Provide the (x, y) coordinate of the cell's center where the given text is located.  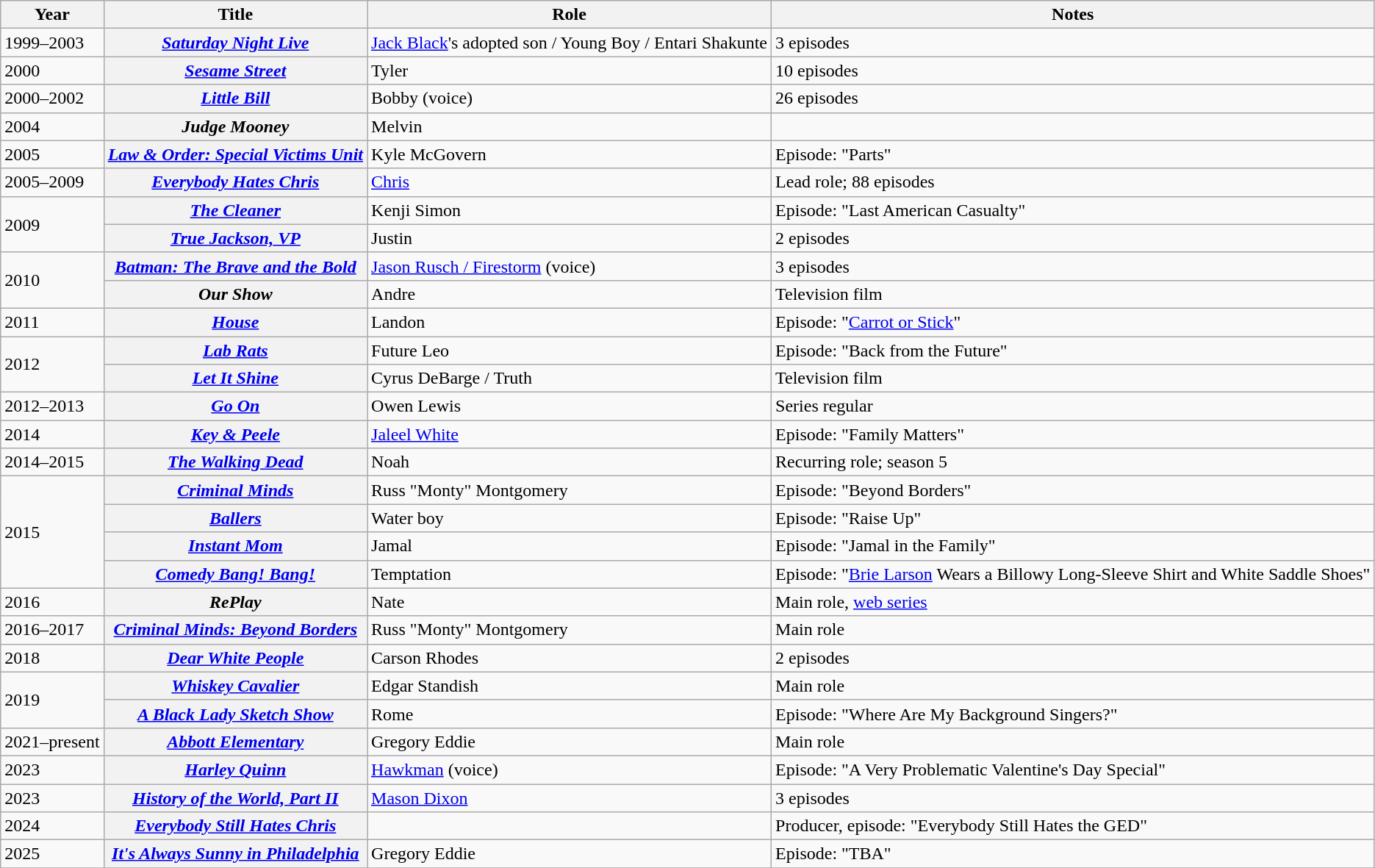
26 episodes (1073, 98)
2004 (52, 126)
Key & Peele (235, 434)
Episode: "Parts" (1073, 154)
2018 (52, 658)
Carson Rhodes (570, 658)
Tyler (570, 71)
Rome (570, 714)
The Cleaner (235, 210)
Lead role; 88 episodes (1073, 182)
Temptation (570, 574)
Hawkman (voice) (570, 770)
1999–2003 (52, 43)
2005 (52, 154)
Year (52, 15)
2019 (52, 700)
Kyle McGovern (570, 154)
History of the World, Part II (235, 797)
Our Show (235, 294)
The Walking Dead (235, 462)
2010 (52, 280)
Role (570, 15)
Episode: "Brie Larson Wears a Billowy Long-Sleeve Shirt and White Saddle Shoes" (1073, 574)
2012–2013 (52, 406)
Episode: "Where Are My Background Singers?" (1073, 714)
2000–2002 (52, 98)
Episode: "TBA" (1073, 854)
Instant Mom (235, 546)
Nate (570, 602)
Owen Lewis (570, 406)
Let It Shine (235, 379)
2011 (52, 322)
Landon (570, 322)
2015 (52, 532)
Episode: "Last American Casualty" (1073, 210)
Episode: "Beyond Borders" (1073, 490)
Little Bill (235, 98)
Mason Dixon (570, 797)
Judge Mooney (235, 126)
It's Always Sunny in Philadelphia (235, 854)
2016 (52, 602)
Andre (570, 294)
Go On (235, 406)
Batman: The Brave and the Bold (235, 266)
2014–2015 (52, 462)
True Jackson, VP (235, 238)
Justin (570, 238)
Recurring role; season 5 (1073, 462)
Episode: "Carrot or Stick" (1073, 322)
10 episodes (1073, 71)
Noah (570, 462)
Episode: "Back from the Future" (1073, 351)
Everybody Hates Chris (235, 182)
2016–2017 (52, 630)
Ballers (235, 518)
2000 (52, 71)
2021–present (52, 742)
Whiskey Cavalier (235, 686)
Title (235, 15)
Episode: "Family Matters" (1073, 434)
Abbott Elementary (235, 742)
Criminal Minds (235, 490)
Jack Black's adopted son / Young Boy / Entari Shakunte (570, 43)
Cyrus DeBarge / Truth (570, 379)
Lab Rats (235, 351)
Kenji Simon (570, 210)
Notes (1073, 15)
2009 (52, 224)
Producer, episode: "Everybody Still Hates the GED" (1073, 826)
Series regular (1073, 406)
Harley Quinn (235, 770)
Law & Order: Special Victims Unit (235, 154)
House (235, 322)
Jason Rusch / Firestorm (voice) (570, 266)
Jaleel White (570, 434)
A Black Lady Sketch Show (235, 714)
2012 (52, 365)
Edgar Standish (570, 686)
2014 (52, 434)
Sesame Street (235, 71)
Saturday Night Live (235, 43)
Jamal (570, 546)
Episode: "Jamal in the Family" (1073, 546)
Episode: "A Very Problematic Valentine's Day Special" (1073, 770)
Chris (570, 182)
Main role, web series (1073, 602)
Comedy Bang! Bang! (235, 574)
Dear White People (235, 658)
Criminal Minds: Beyond Borders (235, 630)
2024 (52, 826)
Future Leo (570, 351)
Melvin (570, 126)
RePlay (235, 602)
2005–2009 (52, 182)
Water boy (570, 518)
Everybody Still Hates Chris (235, 826)
Bobby (voice) (570, 98)
2025 (52, 854)
Episode: "Raise Up" (1073, 518)
